Output the [X, Y] coordinate of the center of the cell containing the given text.  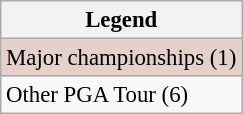
Major championships (1) [122, 58]
Legend [122, 20]
Other PGA Tour (6) [122, 95]
